For the text-containing cell, return its midpoint in (x, y) coordinate format. 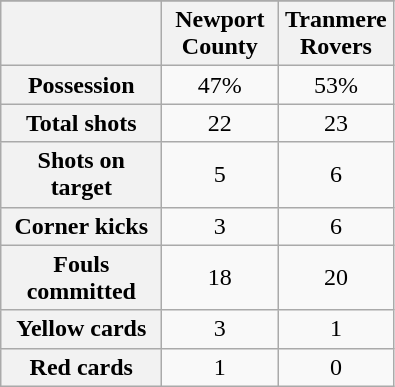
Total shots (82, 123)
47% (220, 85)
20 (336, 278)
23 (336, 123)
Shots on target (82, 174)
Newport County (220, 34)
Tranmere Rovers (336, 34)
Possession (82, 85)
Red cards (82, 367)
0 (336, 367)
5 (220, 174)
53% (336, 85)
22 (220, 123)
Yellow cards (82, 329)
Fouls committed (82, 278)
Corner kicks (82, 226)
18 (220, 278)
